Return the [x, y] coordinate for the center point of the cell that contains the specified text.  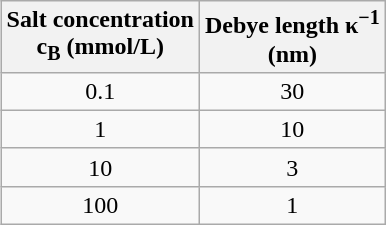
100 [100, 205]
3 [292, 167]
0.1 [100, 91]
Debye length κ−1 (nm) [292, 37]
Salt concentration cB (mmol/L) [100, 37]
30 [292, 91]
